Output the [x, y] coordinate of the center of the cell containing the given text.  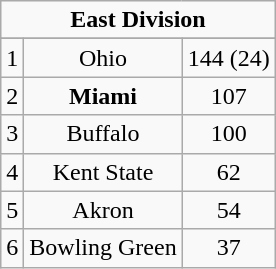
144 (24) [228, 58]
107 [228, 96]
2 [12, 96]
Ohio [103, 58]
Bowling Green [103, 248]
6 [12, 248]
4 [12, 172]
Kent State [103, 172]
1 [12, 58]
5 [12, 210]
Miami [103, 96]
Buffalo [103, 134]
37 [228, 248]
62 [228, 172]
East Division [138, 20]
Akron [103, 210]
100 [228, 134]
3 [12, 134]
54 [228, 210]
